Return (X, Y) of the center of cell containing provided text 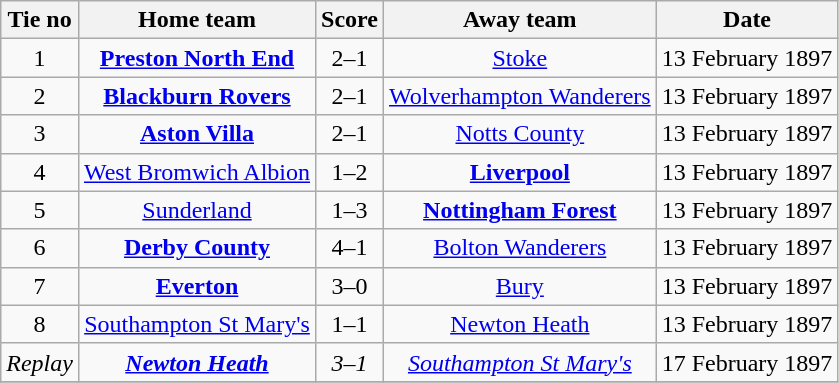
4 (40, 172)
Preston North End (196, 58)
Bolton Wanderers (520, 248)
Notts County (520, 134)
1 (40, 58)
Home team (196, 20)
Away team (520, 20)
Stoke (520, 58)
Derby County (196, 248)
4–1 (350, 248)
1–3 (350, 210)
3–1 (350, 362)
1–1 (350, 324)
8 (40, 324)
Everton (196, 286)
West Bromwich Albion (196, 172)
Date (747, 20)
Replay (40, 362)
3 (40, 134)
2 (40, 96)
Bury (520, 286)
6 (40, 248)
Tie no (40, 20)
5 (40, 210)
Blackburn Rovers (196, 96)
1–2 (350, 172)
Aston Villa (196, 134)
7 (40, 286)
Wolverhampton Wanderers (520, 96)
3–0 (350, 286)
Score (350, 20)
Sunderland (196, 210)
17 February 1897 (747, 362)
Nottingham Forest (520, 210)
Liverpool (520, 172)
